Extract the [X, Y] coordinate from the center of the cell holding the provided text.  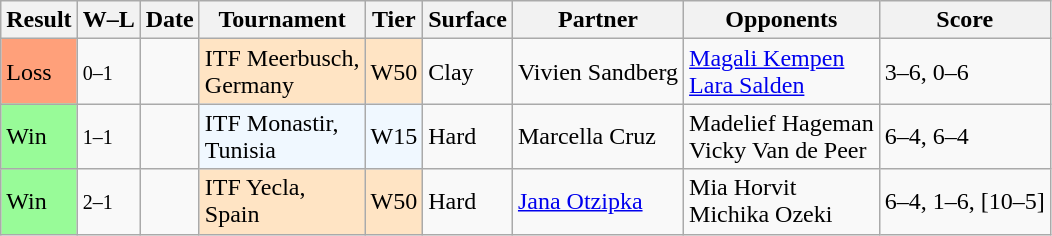
Opponents [782, 20]
2–1 [108, 202]
6–4, 1–6, [10–5] [964, 202]
Madelief Hageman Vicky Van de Peer [782, 136]
6–4, 6–4 [964, 136]
Clay [468, 72]
Score [964, 20]
ITF Yecla, Spain [282, 202]
Jana Otzipka [598, 202]
1–1 [108, 136]
Magali Kempen Lara Salden [782, 72]
W–L [108, 20]
3–6, 0–6 [964, 72]
Mia Horvit Michika Ozeki [782, 202]
Date [170, 20]
Marcella Cruz [598, 136]
ITF Meerbusch, Germany [282, 72]
ITF Monastir, Tunisia [282, 136]
W15 [394, 136]
Tournament [282, 20]
Loss [39, 72]
Partner [598, 20]
0–1 [108, 72]
Vivien Sandberg [598, 72]
Result [39, 20]
Tier [394, 20]
Surface [468, 20]
